Scan for the cell matching the given text and deliver its [X, Y] coordinate at center. 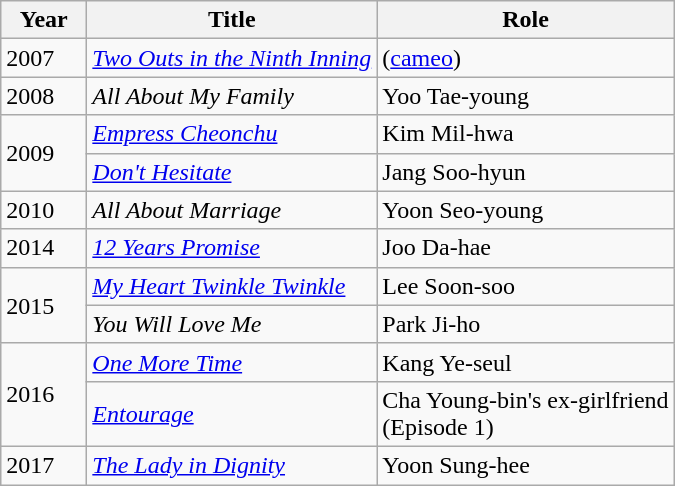
The Lady in Dignity [232, 465]
Don't Hesitate [232, 172]
2014 [44, 248]
Joo Da-hae [526, 248]
Lee Soon-soo [526, 286]
All About My Family [232, 96]
Jang Soo-hyun [526, 172]
2007 [44, 58]
One More Time [232, 362]
2010 [44, 210]
My Heart Twinkle Twinkle [232, 286]
2009 [44, 153]
Kim Mil-hwa [526, 134]
Kang Ye-seul [526, 362]
Cha Young-bin's ex-girlfriend(Episode 1) [526, 414]
Title [232, 20]
All About Marriage [232, 210]
Yoon Seo-young [526, 210]
Two Outs in the Ninth Inning [232, 58]
Entourage [232, 414]
2017 [44, 465]
Year [44, 20]
Role [526, 20]
Yoon Sung-hee [526, 465]
2008 [44, 96]
Park Ji-ho [526, 324]
12 Years Promise [232, 248]
Yoo Tae-young [526, 96]
You Will Love Me [232, 324]
(cameo) [526, 58]
2015 [44, 305]
Empress Cheonchu [232, 134]
2016 [44, 394]
